Find where the given text appears and provide that cell's center as [X, Y] coordinate. 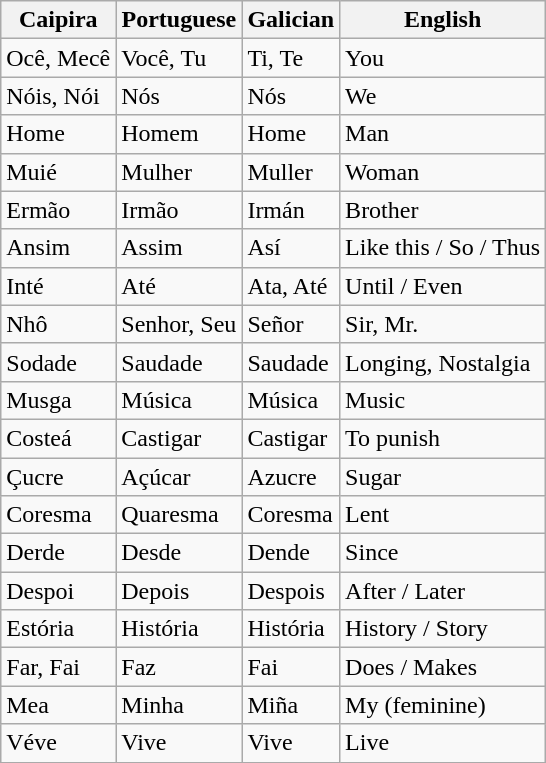
Çucre [58, 477]
Faz [179, 667]
Despois [291, 591]
Homem [179, 134]
To punish [443, 438]
Costeá [58, 438]
Far, Fai [58, 667]
Azucre [291, 477]
Irmán [291, 210]
Ermão [58, 210]
Lent [443, 515]
Derde [58, 553]
We [443, 96]
Inté [58, 286]
Mulher [179, 172]
Desde [179, 553]
Você, Tu [179, 58]
Sodade [58, 362]
You [443, 58]
History / Story [443, 629]
Sugar [443, 477]
Miña [291, 705]
Man [443, 134]
Depois [179, 591]
Assim [179, 248]
Muller [291, 172]
Así [291, 248]
Ansim [58, 248]
Despoi [58, 591]
Caipira [58, 20]
My (feminine) [443, 705]
Fai [291, 667]
Ata, Até [291, 286]
Ocê, Mecê [58, 58]
Since [443, 553]
After / Later [443, 591]
Does / Makes [443, 667]
Like this / So / Thus [443, 248]
Até [179, 286]
Estória [58, 629]
Muié [58, 172]
Live [443, 743]
Irmão [179, 210]
Portuguese [179, 20]
Ti, Te [291, 58]
Sir, Mr. [443, 324]
Véve [58, 743]
Quaresma [179, 515]
Woman [443, 172]
Señor [291, 324]
Nóis, Nói [58, 96]
Dende [291, 553]
Brother [443, 210]
Açúcar [179, 477]
Longing, Nostalgia [443, 362]
Nhô [58, 324]
English [443, 20]
Music [443, 400]
Mea [58, 705]
Senhor, Seu [179, 324]
Galician [291, 20]
Minha [179, 705]
Musga [58, 400]
Until / Even [443, 286]
